Detect which cell encompasses the target text, then output its [x, y] center coordinate. 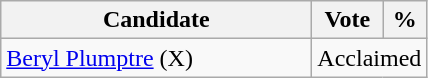
Vote [348, 20]
Beryl Plumptre (X) [156, 58]
Candidate [156, 20]
% [405, 20]
Acclaimed [370, 58]
